From the cell containing the given text, extract its center point as [x, y] coordinate. 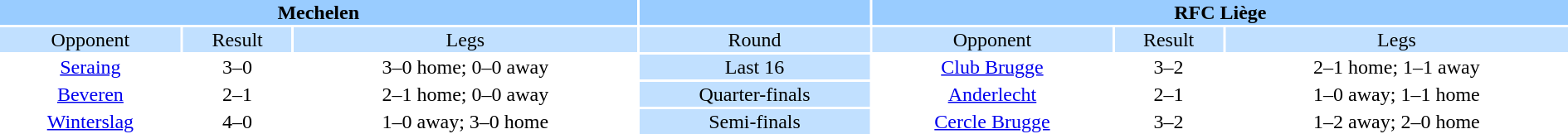
Quarter-finals [754, 94]
1–2 away; 2–0 home [1397, 122]
3–0 home; 0–0 away [465, 67]
1–0 away; 3–0 home [465, 122]
4–0 [237, 122]
2–1 home; 1–1 away [1397, 67]
3–0 [237, 67]
Club Brugge [992, 67]
Round [754, 40]
Cercle Brugge [992, 122]
Seraing [90, 67]
RFC Liège [1220, 12]
Last 16 [754, 67]
1–0 away; 1–1 home [1397, 94]
Beveren [90, 94]
Winterslag [90, 122]
Anderlecht [992, 94]
2–1 home; 0–0 away [465, 94]
Semi-finals [754, 122]
Mechelen [319, 12]
